Capture the cell that displays the provided text and extract its (X, Y) central coordinate. 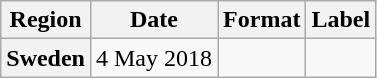
4 May 2018 (154, 58)
Date (154, 20)
Sweden (46, 58)
Format (262, 20)
Region (46, 20)
Label (341, 20)
